For the text-containing cell, return its midpoint in [x, y] coordinate format. 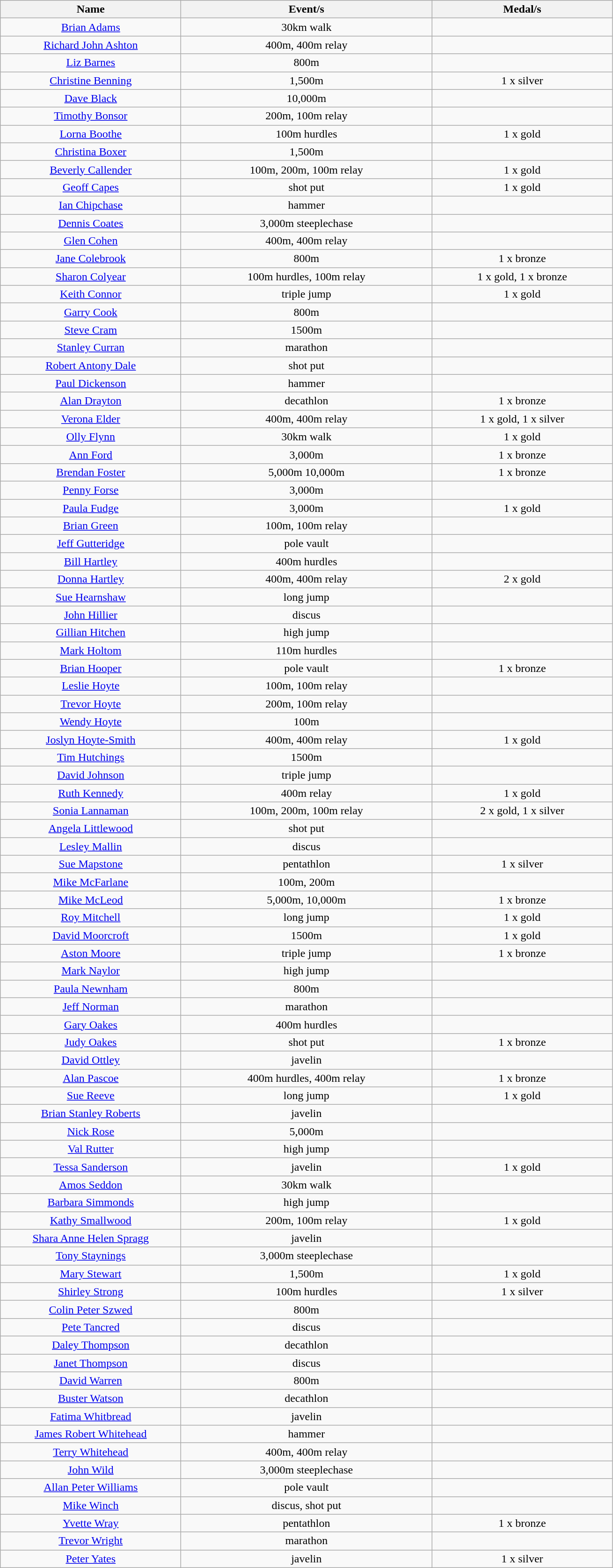
David Ottley [91, 1060]
Bill Hartley [91, 562]
Joslyn Hoyte-Smith [91, 739]
Richard John Ashton [91, 45]
Glen Cohen [91, 241]
Jeff Norman [91, 1006]
Geoff Capes [91, 187]
Trevor Wright [91, 1541]
Brendan Foster [91, 472]
Peter Yates [91, 1559]
Buster Watson [91, 1399]
David Warren [91, 1381]
2 x gold [522, 579]
Name [91, 9]
Alan Drayton [91, 401]
100m hurdles, 100m relay [306, 277]
Trevor Hoyte [91, 704]
2 x gold, 1 x silver [522, 811]
Val Rutter [91, 1149]
Sonia Lannaman [91, 811]
Judy Oakes [91, 1042]
Paula Newnham [91, 989]
Ruth Kennedy [91, 793]
Daley Thompson [91, 1345]
Janet Thompson [91, 1363]
Yvette Wray [91, 1523]
Verona Elder [91, 419]
100m [306, 722]
Brian Stanley Roberts [91, 1114]
10,000m [306, 98]
Wendy Hoyte [91, 722]
Jeff Gutteridge [91, 544]
Leslie Hoyte [91, 686]
Nick Rose [91, 1131]
Tim Hutchings [91, 757]
Pete Tancred [91, 1327]
Mike McLeod [91, 900]
Ann Ford [91, 454]
Alan Pascoe [91, 1078]
Gary Oakes [91, 1024]
Garry Cook [91, 312]
Mark Holtom [91, 650]
James Robert Whitehead [91, 1434]
Jane Colebrook [91, 259]
Brian Hooper [91, 668]
David Moorcroft [91, 935]
Tessa Sanderson [91, 1167]
Medal/s [522, 9]
Allan Peter Williams [91, 1488]
discus, shot put [306, 1505]
5,000m [306, 1131]
Liz Barnes [91, 63]
Kathy Smallwood [91, 1220]
Lesley Mallin [91, 846]
Colin Peter Szwed [91, 1309]
1 x gold, 1 x bronze [522, 277]
Barbara Simmonds [91, 1203]
110m hurdles [306, 650]
Shara Anne Helen Spragg [91, 1238]
Aston Moore [91, 953]
Timothy Bonsor [91, 116]
Brian Green [91, 526]
Mark Naylor [91, 971]
Lorna Boothe [91, 134]
Tony Staynings [91, 1256]
Gillian Hitchen [91, 633]
Penny Forse [91, 490]
1 x gold, 1 x silver [522, 419]
John Hillier [91, 615]
Robert Antony Dale [91, 365]
Stanley Curran [91, 348]
Paula Fudge [91, 508]
Angela Littlewood [91, 829]
400m relay [306, 793]
Dennis Coates [91, 223]
Paul Dickenson [91, 383]
Beverly Callender [91, 169]
Olly Flynn [91, 437]
Steve Cram [91, 330]
Donna Hartley [91, 579]
Dave Black [91, 98]
5,000m 10,000m [306, 472]
Fatima Whitbread [91, 1416]
Roy Mitchell [91, 918]
Sue Reeve [91, 1096]
Brian Adams [91, 27]
400m hurdles, 400m relay [306, 1078]
Sharon Colyear [91, 277]
Ian Chipchase [91, 205]
David Johnson [91, 775]
Terry Whitehead [91, 1452]
5,000m, 10,000m [306, 900]
Amos Seddon [91, 1185]
Keith Connor [91, 294]
Shirley Strong [91, 1291]
Sue Mapstone [91, 864]
Christine Benning [91, 80]
John Wild [91, 1470]
Sue Hearnshaw [91, 597]
Mary Stewart [91, 1274]
Mike McFarlane [91, 882]
Event/s [306, 9]
Christina Boxer [91, 152]
100m, 200m [306, 882]
Mike Winch [91, 1505]
